Pinpoint the cell where the given text exists, returning its (X, Y) midpoint coordinate. 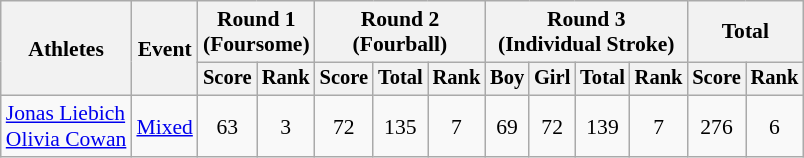
Girl (552, 79)
69 (507, 126)
3 (286, 126)
6 (775, 126)
Round 1(Foursome) (256, 32)
Event (164, 48)
Jonas LiebichOlivia Cowan (66, 126)
Round 2(Fourball) (400, 32)
276 (716, 126)
Athletes (66, 48)
139 (602, 126)
Boy (507, 79)
63 (228, 126)
Round 3(Individual Stroke) (586, 32)
Mixed (164, 126)
135 (400, 126)
